Search for the cell housing the specified text and yield its (x, y) center coordinate. 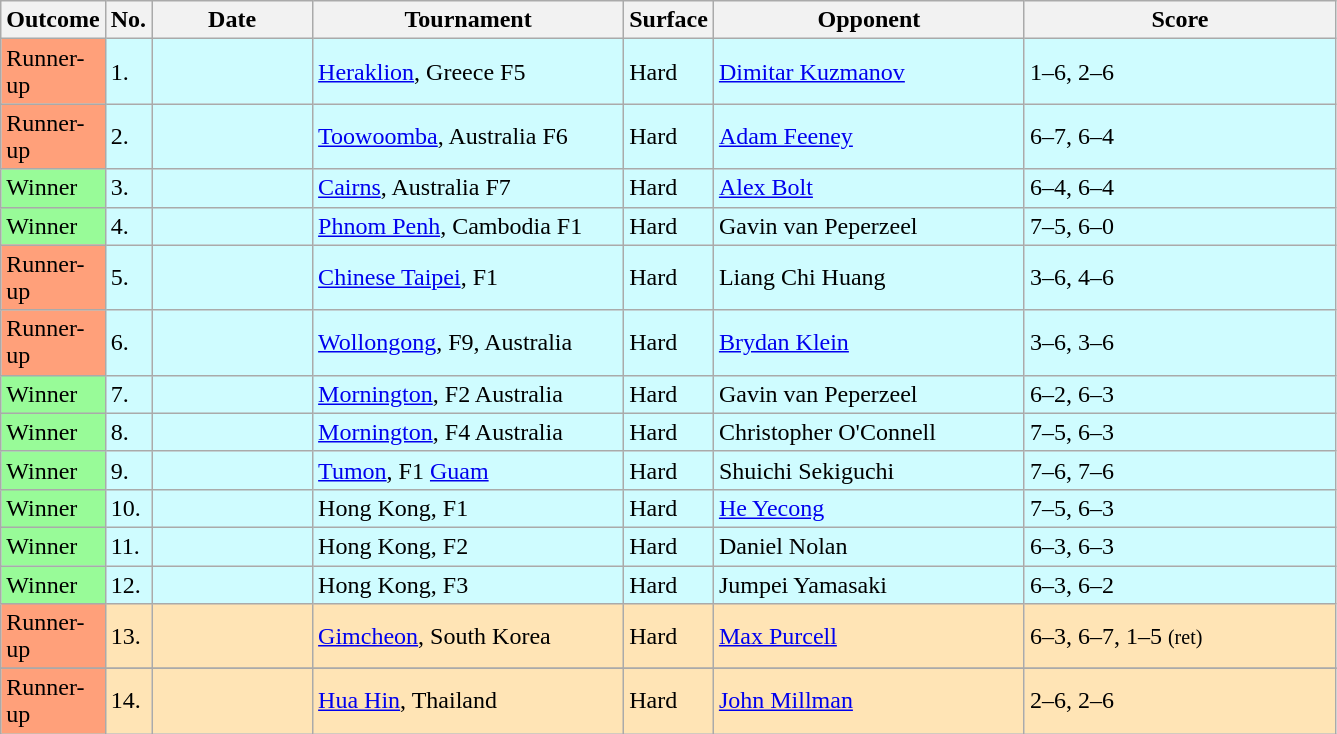
Mornington, F2 Australia (468, 394)
1–6, 2–6 (1180, 72)
Phnom Penh, Cambodia F1 (468, 226)
Gimcheon, South Korea (468, 636)
Surface (669, 20)
He Yecong (868, 508)
Cairns, Australia F7 (468, 188)
Hong Kong, F2 (468, 546)
Chinese Taipei, F1 (468, 278)
1. (128, 72)
Jumpei Yamasaki (868, 585)
6. (128, 342)
3–6, 4–6 (1180, 278)
4. (128, 226)
6–7, 6–4 (1180, 136)
Tournament (468, 20)
Date (232, 20)
7. (128, 394)
3–6, 3–6 (1180, 342)
6–2, 6–3 (1180, 394)
7–6, 7–6 (1180, 470)
Toowoomba, Australia F6 (468, 136)
8. (128, 432)
Christopher O'Connell (868, 432)
2. (128, 136)
Daniel Nolan (868, 546)
Max Purcell (868, 636)
9. (128, 470)
7–5, 6–0 (1180, 226)
11. (128, 546)
6–3, 6–2 (1180, 585)
Wollongong, F9, Australia (468, 342)
Opponent (868, 20)
Hua Hin, Thailand (468, 702)
6–4, 6–4 (1180, 188)
3. (128, 188)
14. (128, 702)
Hong Kong, F1 (468, 508)
Score (1180, 20)
Shuichi Sekiguchi (868, 470)
5. (128, 278)
13. (128, 636)
Brydan Klein (868, 342)
6–3, 6–3 (1180, 546)
No. (128, 20)
John Millman (868, 702)
12. (128, 585)
Mornington, F4 Australia (468, 432)
Tumon, F1 Guam (468, 470)
Dimitar Kuzmanov (868, 72)
Hong Kong, F3 (468, 585)
Alex Bolt (868, 188)
Outcome (53, 20)
6–3, 6–7, 1–5 (ret) (1180, 636)
10. (128, 508)
Liang Chi Huang (868, 278)
2–6, 2–6 (1180, 702)
Heraklion, Greece F5 (468, 72)
Adam Feeney (868, 136)
